Return (x, y) of the center of cell containing provided text 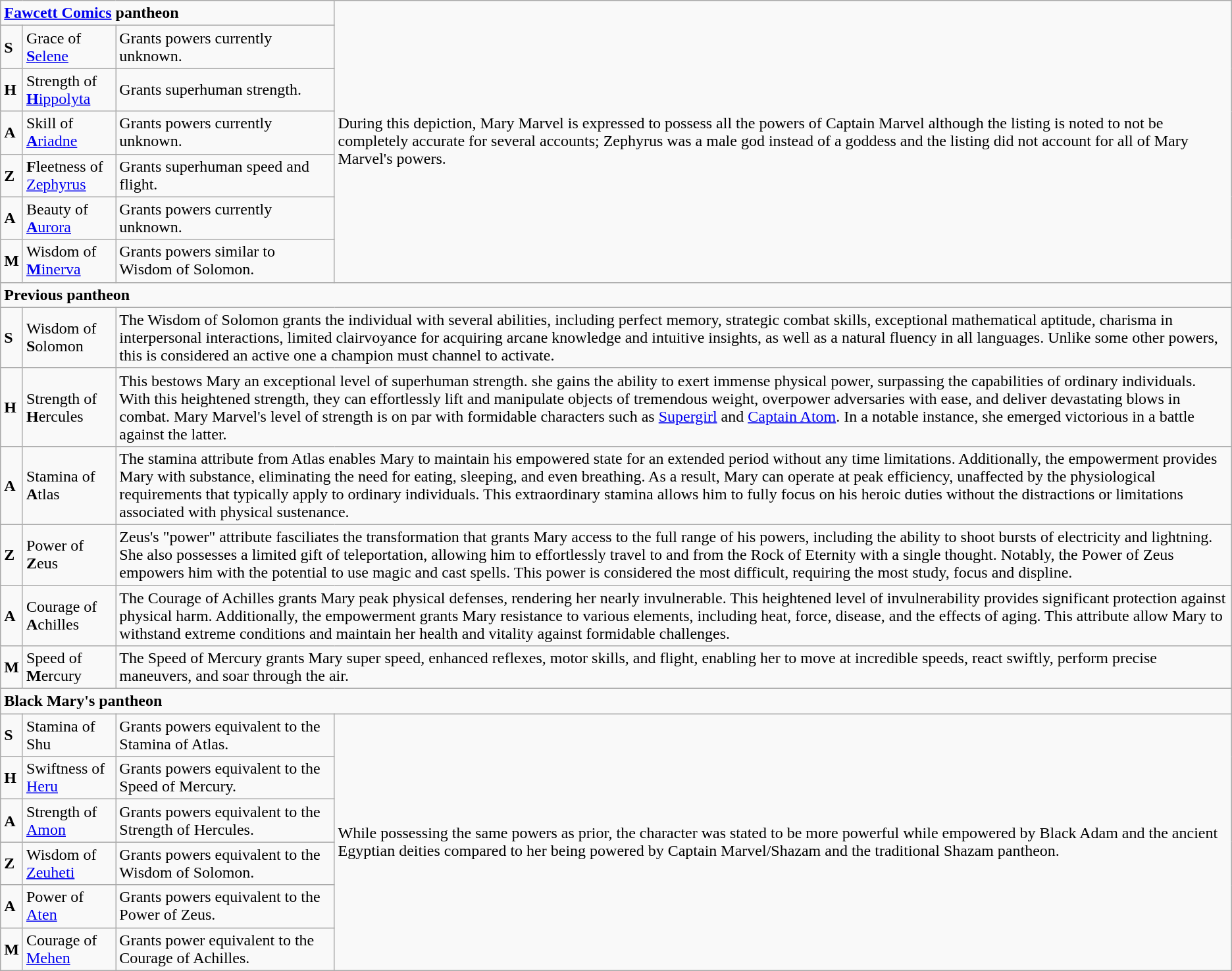
Black Mary's pantheon (616, 701)
Courage of Achilles (68, 616)
Wisdom of Zeuheti (68, 863)
Grants powers similar to Wisdom of Solomon. (225, 261)
Wisdom of Solomon (68, 337)
Strength of Amon (68, 821)
Stamina of Shu (68, 735)
Strength of Hercules (68, 407)
Swiftness of Heru (68, 778)
Fleetness of Zephyrus (68, 175)
Stamina of Atlas (68, 486)
Previous pantheon (616, 295)
Grants powers equivalent to the Stamina of Atlas. (225, 735)
Power of Aten (68, 907)
Grants powers equivalent to the Speed of Mercury. (225, 778)
Grants power equivalent to the Courage of Achilles. (225, 949)
Skill of Ariadne (68, 133)
Grants powers equivalent to the Wisdom of Solomon. (225, 863)
Power of Zeus (68, 555)
Grants powers equivalent to the Power of Zeus. (225, 907)
Speed of Mercury (68, 667)
Grants superhuman speed and flight. (225, 175)
Strength of Hippolyta (68, 89)
Beauty of Aurora (68, 218)
Courage of Mehen (68, 949)
Wisdom of Minerva (68, 261)
Grants powers equivalent to the Strength of Hercules. (225, 821)
Grants superhuman strength. (225, 89)
Fawcett Comics pantheon (167, 13)
Grace of Selene (68, 47)
